Find where the given text appears and provide that cell's center as [X, Y] coordinate. 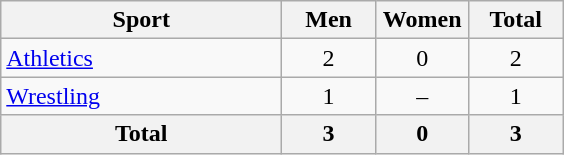
Sport [142, 20]
– [422, 96]
Athletics [142, 58]
Men [329, 20]
Women [422, 20]
Wrestling [142, 96]
